Provide the [X, Y] coordinate of the cell's center where the given text is located.  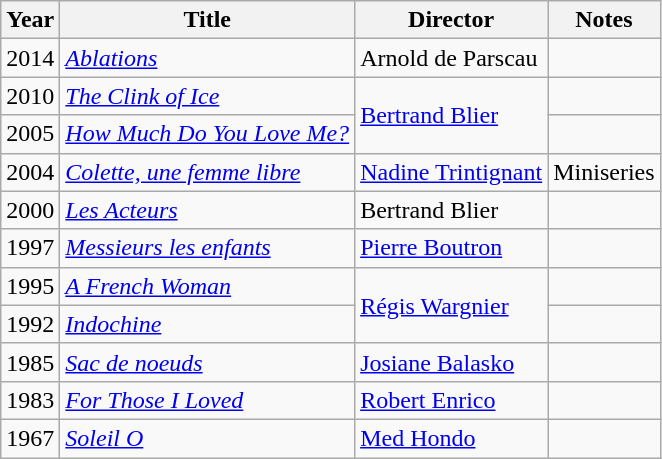
Les Acteurs [208, 210]
1985 [30, 362]
2014 [30, 58]
Josiane Balasko [452, 362]
Arnold de Parscau [452, 58]
Régis Wargnier [452, 305]
Messieurs les enfants [208, 248]
2004 [30, 172]
Notes [604, 20]
Pierre Boutron [452, 248]
Ablations [208, 58]
Year [30, 20]
A French Woman [208, 286]
How Much Do You Love Me? [208, 134]
Sac de noeuds [208, 362]
Soleil O [208, 438]
1967 [30, 438]
Nadine Trintignant [452, 172]
2005 [30, 134]
2010 [30, 96]
For Those I Loved [208, 400]
Indochine [208, 324]
1992 [30, 324]
Med Hondo [452, 438]
2000 [30, 210]
Miniseries [604, 172]
1995 [30, 286]
Colette, une femme libre [208, 172]
Director [452, 20]
1997 [30, 248]
Title [208, 20]
1983 [30, 400]
Robert Enrico [452, 400]
The Clink of Ice [208, 96]
